Output the [x, y] coordinate of the center of the cell containing the given text.  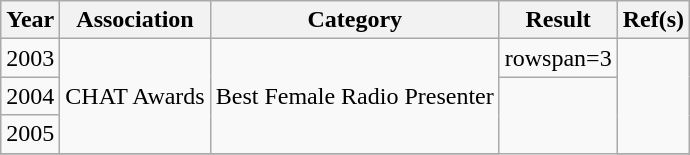
Ref(s) [653, 20]
CHAT Awards [135, 96]
2004 [30, 96]
Category [354, 20]
rowspan=3 [558, 58]
Result [558, 20]
Year [30, 20]
2003 [30, 58]
Association [135, 20]
2005 [30, 134]
Best Female Radio Presenter [354, 96]
